Pinpoint the cell where the given text exists, returning its (X, Y) midpoint coordinate. 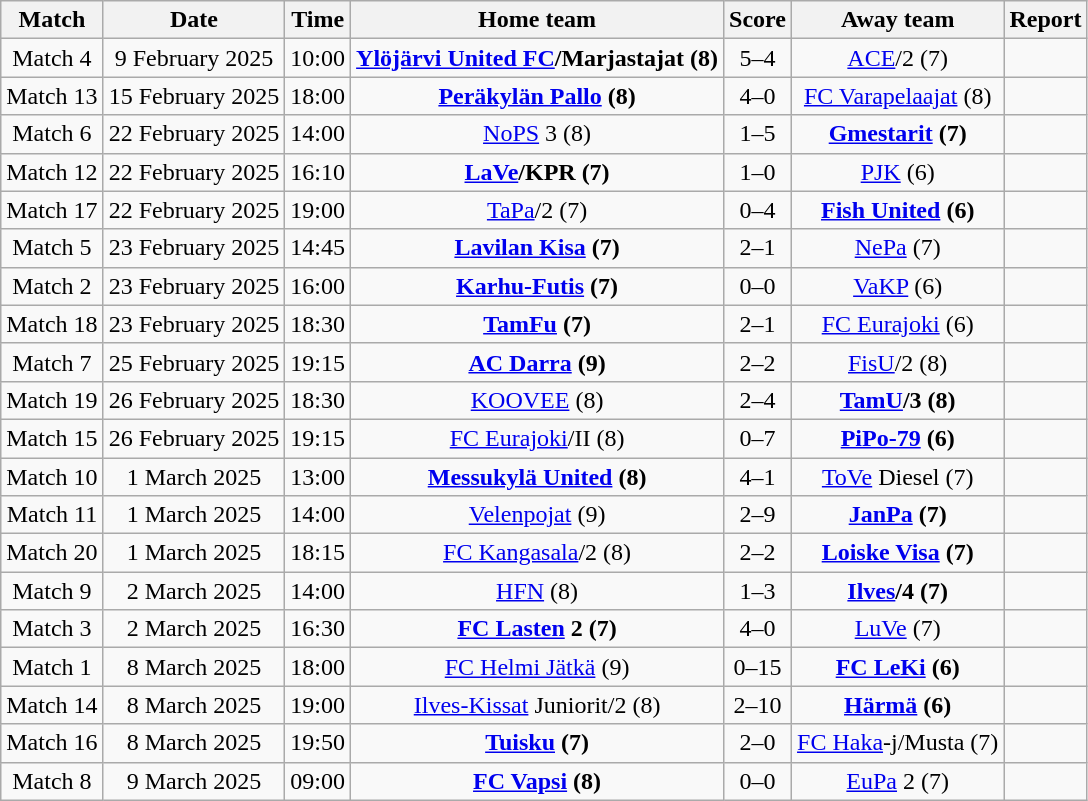
Match 4 (52, 58)
Date (194, 20)
13:00 (318, 477)
LaVe/KPR (7) (538, 172)
5–4 (758, 58)
AC Darra (9) (538, 362)
Away team (898, 20)
FC LeKi (6) (898, 667)
Karhu-Futis (7) (538, 286)
Match 12 (52, 172)
Messukylä United (8) (538, 477)
Velenpojat (9) (538, 515)
Match 9 (52, 591)
1–3 (758, 591)
16:30 (318, 629)
TaPa/2 (7) (538, 210)
2–0 (758, 743)
Match 17 (52, 210)
Match 5 (52, 248)
PJK (6) (898, 172)
NePa (7) (898, 248)
0–15 (758, 667)
Match 7 (52, 362)
Match 13 (52, 96)
16:10 (318, 172)
9 March 2025 (194, 781)
Härmä (6) (898, 705)
Gmestarit (7) (898, 134)
Home team (538, 20)
ToVe Diesel (7) (898, 477)
Score (758, 20)
Report (1046, 20)
FC Eurajoki/II (8) (538, 438)
Match 20 (52, 553)
18:15 (318, 553)
FC Kangasala/2 (8) (538, 553)
FC Haka-j/Musta (7) (898, 743)
Match 11 (52, 515)
1–5 (758, 134)
15 February 2025 (194, 96)
FisU/2 (8) (898, 362)
FC Varapelaajat (8) (898, 96)
Peräkylän Pallo (8) (538, 96)
Match 2 (52, 286)
FC Lasten 2 (7) (538, 629)
ACE/2 (7) (898, 58)
Match 8 (52, 781)
Match 10 (52, 477)
Match 1 (52, 667)
9 February 2025 (194, 58)
LuVe (7) (898, 629)
10:00 (318, 58)
HFN (8) (538, 591)
NoPS 3 (8) (538, 134)
KOOVEE (8) (538, 400)
Match 3 (52, 629)
14:45 (318, 248)
2–4 (758, 400)
Tuisku (7) (538, 743)
FC Helmi Jätkä (9) (538, 667)
VaKP (6) (898, 286)
1–0 (758, 172)
PiPo-79 (6) (898, 438)
Match 14 (52, 705)
25 February 2025 (194, 362)
Match (52, 20)
0–7 (758, 438)
19:50 (318, 743)
Loiske Visa (7) (898, 553)
FC Eurajoki (6) (898, 324)
2–9 (758, 515)
2–10 (758, 705)
Lavilan Kisa (7) (538, 248)
Time (318, 20)
4–1 (758, 477)
EuPa 2 (7) (898, 781)
09:00 (318, 781)
FC Vapsi (8) (538, 781)
JanPa (7) (898, 515)
Match 15 (52, 438)
Ilves-Kissat Juniorit/2 (8) (538, 705)
TamFu (7) (538, 324)
Match 16 (52, 743)
Ilves/4 (7) (898, 591)
Ylöjärvi United FC/Marjastajat (8) (538, 58)
Fish United (6) (898, 210)
TamU/3 (8) (898, 400)
0–4 (758, 210)
16:00 (318, 286)
Match 6 (52, 134)
Match 18 (52, 324)
Match 19 (52, 400)
